Capture the cell that displays the provided text and extract its [x, y] central coordinate. 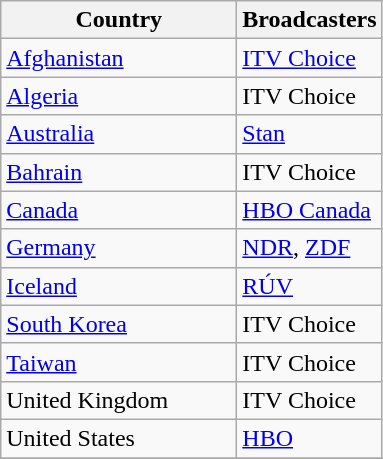
Stan [310, 134]
South Korea [119, 324]
Iceland [119, 286]
HBO [310, 438]
Bahrain [119, 172]
RÚV [310, 286]
Algeria [119, 96]
HBO Canada [310, 210]
Australia [119, 134]
NDR, ZDF [310, 248]
Broadcasters [310, 20]
Germany [119, 248]
Taiwan [119, 362]
Country [119, 20]
Afghanistan [119, 58]
United Kingdom [119, 400]
Canada [119, 210]
United States [119, 438]
